Locate the cell with the specified text and output its (X, Y) center coordinate. 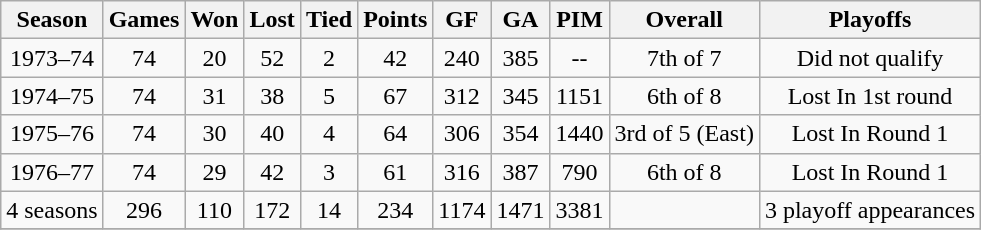
3381 (580, 210)
Lost In 1st round (870, 96)
30 (214, 134)
29 (214, 172)
1440 (580, 134)
1975–76 (52, 134)
40 (272, 134)
3 playoff appearances (870, 210)
61 (396, 172)
67 (396, 96)
306 (462, 134)
3 (328, 172)
20 (214, 58)
Did not qualify (870, 58)
240 (462, 58)
354 (520, 134)
GA (520, 20)
Lost (272, 20)
387 (520, 172)
Points (396, 20)
1151 (580, 96)
38 (272, 96)
31 (214, 96)
PIM (580, 20)
Playoffs (870, 20)
4 seasons (52, 210)
234 (396, 210)
385 (520, 58)
1976–77 (52, 172)
3rd of 5 (East) (684, 134)
7th of 7 (684, 58)
1174 (462, 210)
172 (272, 210)
1974–75 (52, 96)
4 (328, 134)
Games (144, 20)
345 (520, 96)
64 (396, 134)
Won (214, 20)
Overall (684, 20)
52 (272, 58)
2 (328, 58)
1973–74 (52, 58)
-- (580, 58)
110 (214, 210)
Tied (328, 20)
1471 (520, 210)
316 (462, 172)
296 (144, 210)
14 (328, 210)
5 (328, 96)
312 (462, 96)
GF (462, 20)
790 (580, 172)
Season (52, 20)
